Return the (x, y) coordinate for the center point of the cell that contains the specified text.  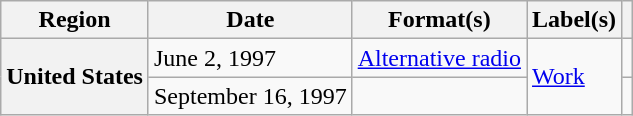
June 2, 1997 (250, 58)
Alternative radio (439, 58)
Label(s) (574, 20)
Work (574, 77)
Region (75, 20)
September 16, 1997 (250, 96)
United States (75, 77)
Date (250, 20)
Format(s) (439, 20)
